Extract the [x, y] coordinate from the center of the cell holding the provided text.  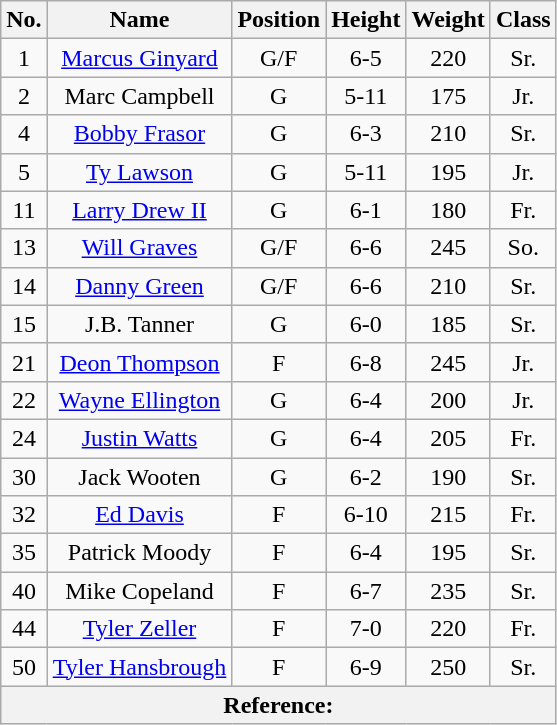
Deon Thompson [140, 362]
Reference: [278, 705]
205 [448, 438]
190 [448, 477]
50 [24, 667]
21 [24, 362]
7-0 [366, 629]
6-1 [366, 210]
22 [24, 400]
Position [279, 20]
Larry Drew II [140, 210]
6-9 [366, 667]
Mike Copeland [140, 591]
24 [24, 438]
Patrick Moody [140, 553]
6-2 [366, 477]
44 [24, 629]
250 [448, 667]
15 [24, 324]
6-8 [366, 362]
14 [24, 286]
175 [448, 96]
40 [24, 591]
235 [448, 591]
Tyler Zeller [140, 629]
Danny Green [140, 286]
215 [448, 515]
30 [24, 477]
180 [448, 210]
Class [523, 20]
Marc Campbell [140, 96]
6-7 [366, 591]
Ty Lawson [140, 172]
2 [24, 96]
6-10 [366, 515]
5 [24, 172]
Bobby Frasor [140, 134]
200 [448, 400]
J.B. Tanner [140, 324]
No. [24, 20]
Ed Davis [140, 515]
11 [24, 210]
Marcus Ginyard [140, 58]
13 [24, 248]
Will Graves [140, 248]
Weight [448, 20]
Height [366, 20]
Name [140, 20]
4 [24, 134]
Justin Watts [140, 438]
Wayne Ellington [140, 400]
Jack Wooten [140, 477]
So. [523, 248]
6-5 [366, 58]
6-0 [366, 324]
Tyler Hansbrough [140, 667]
32 [24, 515]
6-3 [366, 134]
1 [24, 58]
35 [24, 553]
185 [448, 324]
